Output the (X, Y) coordinate of the center of the cell containing the given text.  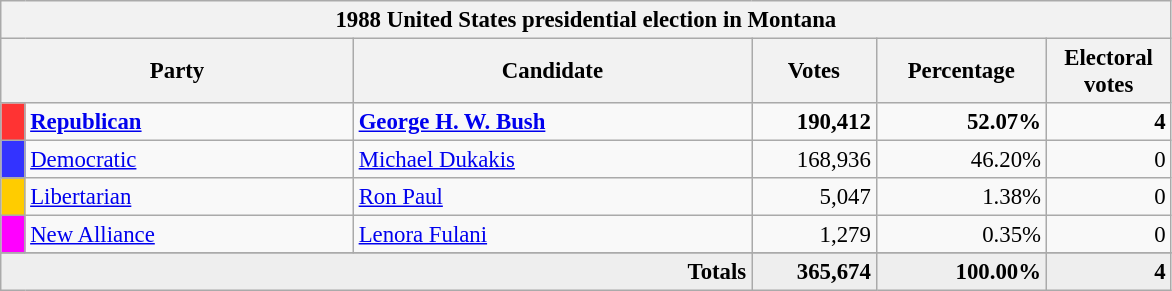
0.35% (961, 235)
Ron Paul (552, 197)
190,412 (814, 122)
Votes (814, 72)
Party (178, 72)
Candidate (552, 72)
New Alliance (189, 235)
1.38% (961, 197)
52.07% (961, 122)
4 (1108, 122)
Republican (189, 122)
Democratic (189, 160)
Electoral votes (1108, 72)
5,047 (814, 197)
1988 United States presidential election in Montana (586, 20)
Libertarian (189, 197)
Lenora Fulani (552, 235)
168,936 (814, 160)
Michael Dukakis (552, 160)
1,279 (814, 235)
Percentage (961, 72)
46.20% (961, 160)
George H. W. Bush (552, 122)
